Return the [X, Y] coordinate for the center point of the cell that contains the specified text.  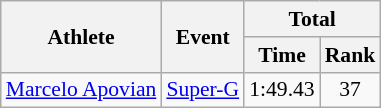
Marcelo Apovian [82, 90]
37 [350, 90]
Total [312, 19]
Event [202, 36]
Super-G [202, 90]
1:49.43 [282, 90]
Athlete [82, 36]
Time [282, 55]
Rank [350, 55]
